Provide the [X, Y] coordinate of the cell's center where the given text is located.  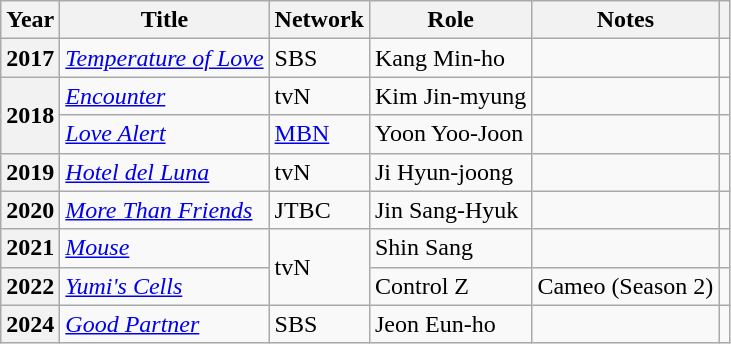
Ji Hyun-joong [450, 172]
2018 [30, 115]
Control Z [450, 286]
2019 [30, 172]
Love Alert [164, 134]
Network [319, 20]
Shin Sang [450, 248]
Temperature of Love [164, 58]
Good Partner [164, 324]
Jeon Eun-ho [450, 324]
Hotel del Luna [164, 172]
JTBC [319, 210]
2020 [30, 210]
2022 [30, 286]
Year [30, 20]
2021 [30, 248]
MBN [319, 134]
Yumi's Cells [164, 286]
Kang Min-ho [450, 58]
2024 [30, 324]
Notes [626, 20]
Jin Sang-Hyuk [450, 210]
2017 [30, 58]
Role [450, 20]
Cameo (Season 2) [626, 286]
Encounter [164, 96]
More Than Friends [164, 210]
Title [164, 20]
Mouse [164, 248]
Yoon Yoo-Joon [450, 134]
Kim Jin-myung [450, 96]
